Locate the cell with the specified text and output its [X, Y] center coordinate. 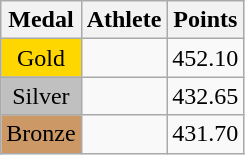
432.65 [206, 96]
Gold [41, 58]
Medal [41, 20]
431.70 [206, 134]
Silver [41, 96]
Points [206, 20]
Athlete [124, 20]
Bronze [41, 134]
452.10 [206, 58]
